Scan for the cell matching the given text and deliver its (X, Y) coordinate at center. 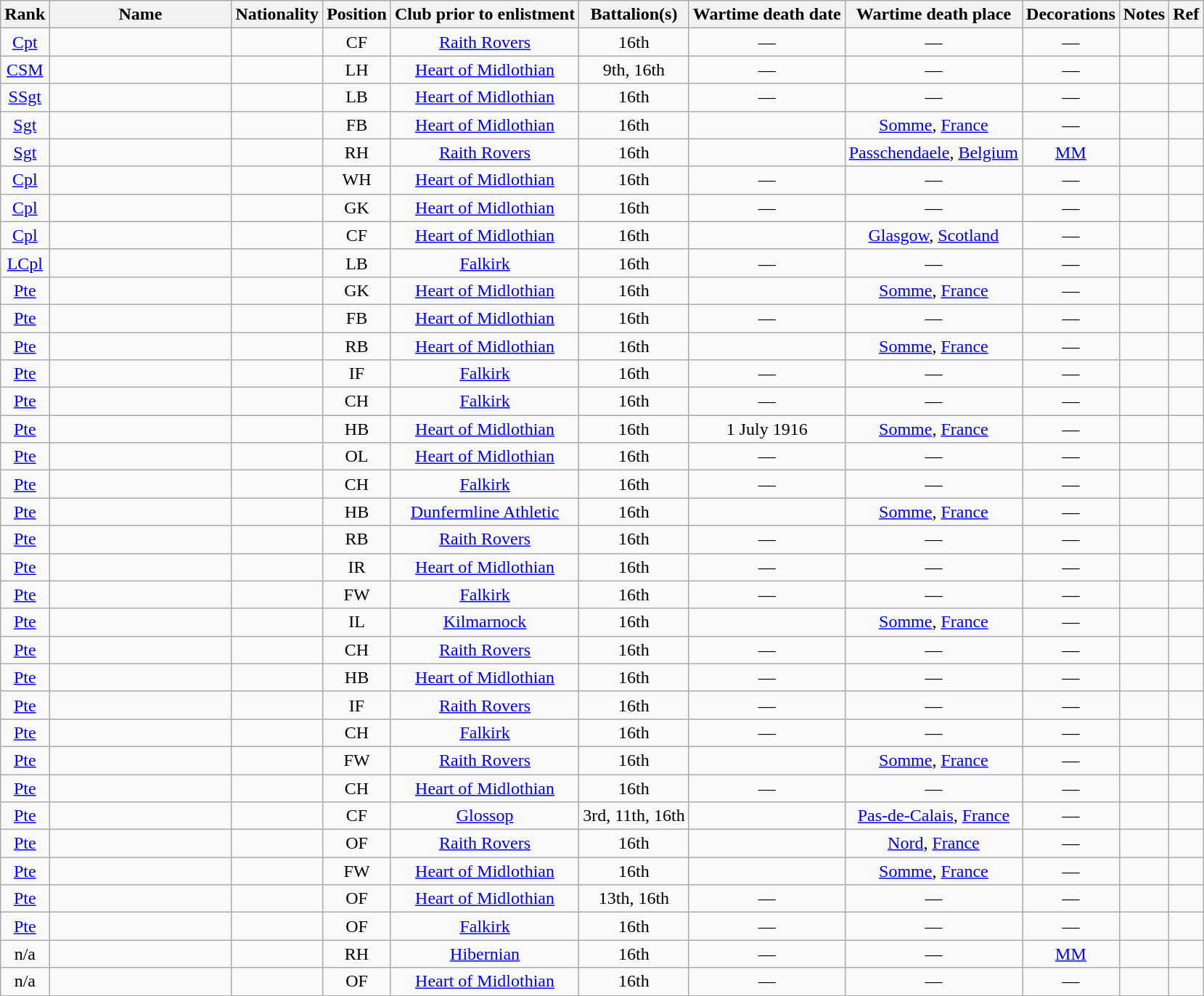
13th, 16th (634, 899)
Nord, France (933, 844)
Notes (1144, 15)
9th, 16th (634, 70)
Kilmarnock (485, 622)
Club prior to enlistment (485, 15)
Position (357, 15)
Dunfermline Athletic (485, 512)
LCpl (25, 263)
Ref (1186, 15)
Battalion(s) (634, 15)
Glossop (485, 816)
Hibernian (485, 954)
Passchendaele, Belgium (933, 152)
LH (357, 70)
Glasgow, Scotland (933, 235)
Wartime death date (766, 15)
Name (141, 15)
Rank (25, 15)
WH (357, 180)
Nationality (277, 15)
Pas-de-Calais, France (933, 816)
Wartime death place (933, 15)
SSgt (25, 97)
CSM (25, 70)
1 July 1916 (766, 429)
OL (357, 457)
IR (357, 567)
IL (357, 622)
3rd, 11th, 16th (634, 816)
Cpt (25, 42)
Decorations (1071, 15)
